Scan for the cell matching the given text and deliver its [X, Y] coordinate at center. 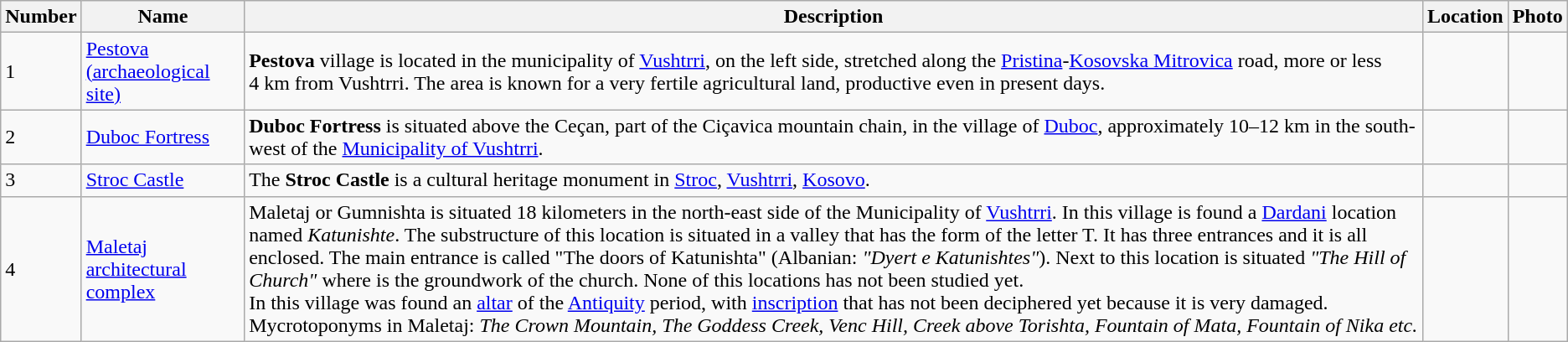
1 [41, 71]
Photo [1538, 17]
Pestova (archaeological site) [162, 71]
Description [834, 17]
4 [41, 268]
Location [1465, 17]
Name [162, 17]
The Stroc Castle is a cultural heritage monument in Stroc, Vushtrri, Kosovo. [834, 180]
3 [41, 180]
Duboc Fortress [162, 137]
Maletaj architectural complex [162, 268]
2 [41, 137]
Number [41, 17]
Stroc Castle [162, 180]
